Output the (X, Y) coordinate of the center of the cell containing the given text.  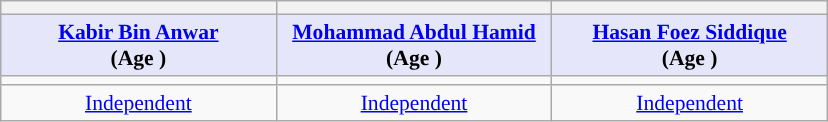
Mohammad Abdul Hamid(Age ) (414, 44)
Hasan Foez Siddique(Age ) (690, 44)
Kabir Bin Anwar(Age ) (139, 44)
